Locate the cell with the specified text and output its (x, y) center coordinate. 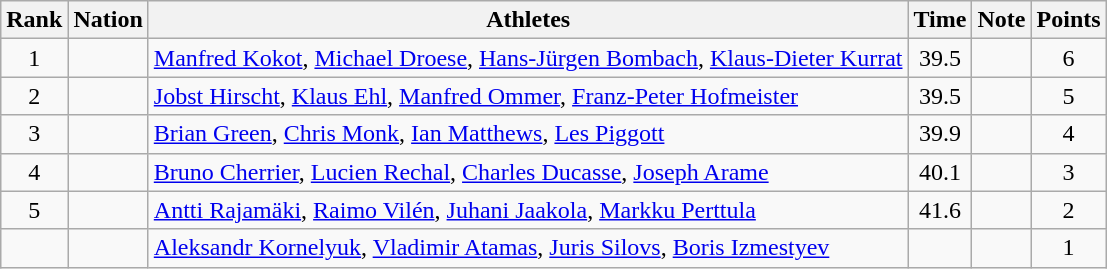
Note (1002, 20)
Time (940, 20)
Antti Rajamäki, Raimo Vilén, Juhani Jaakola, Markku Perttula (528, 210)
6 (1068, 58)
Nation (108, 20)
Bruno Cherrier, Lucien Rechal, Charles Ducasse, Joseph Arame (528, 172)
Jobst Hirscht, Klaus Ehl, Manfred Ommer, Franz-Peter Hofmeister (528, 96)
Aleksandr Kornelyuk, Vladimir Atamas, Juris Silovs, Boris Izmestyev (528, 248)
Athletes (528, 20)
Brian Green, Chris Monk, Ian Matthews, Les Piggott (528, 134)
Manfred Kokot, Michael Droese, Hans-Jürgen Bombach, Klaus-Dieter Kurrat (528, 58)
Points (1068, 20)
Rank (34, 20)
39.9 (940, 134)
40.1 (940, 172)
41.6 (940, 210)
